Identify which cell holds the provided text, then report its (X, Y) central coordinate. 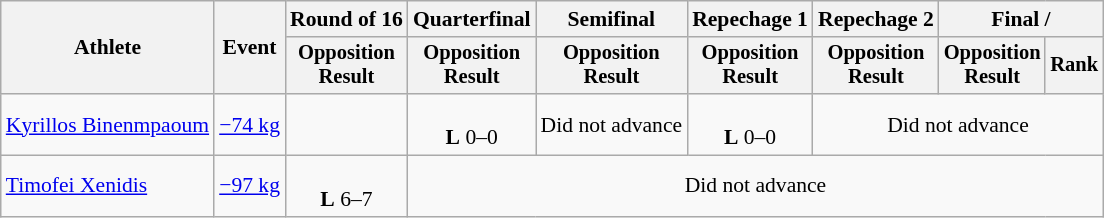
Repechage 1 (750, 19)
Event (250, 48)
Timofei Xenidis (108, 186)
L 6–7 (346, 186)
Semifinal (612, 19)
Final / (1021, 19)
Quarterfinal (472, 19)
Round of 16 (346, 19)
Repechage 2 (876, 19)
−97 kg (250, 186)
Athlete (108, 48)
−74 kg (250, 124)
Rank (1074, 66)
Kyrillos Binenmpaoum (108, 124)
